For the text-containing cell, return its midpoint in [x, y] coordinate format. 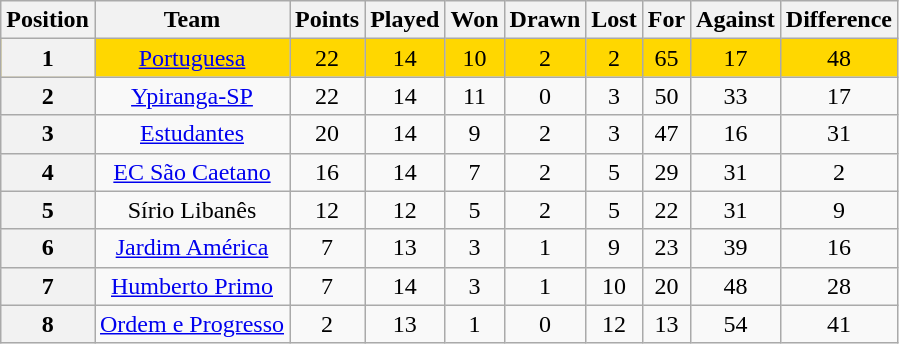
Against [736, 20]
47 [666, 134]
65 [666, 58]
Portuguesa [192, 58]
Played [405, 20]
6 [48, 248]
4 [48, 172]
Estudantes [192, 134]
23 [666, 248]
EC São Caetano [192, 172]
Drawn [545, 20]
33 [736, 96]
29 [666, 172]
Ordem e Progresso [192, 324]
Ypiranga-SP [192, 96]
Team [192, 20]
Humberto Primo [192, 286]
Position [48, 20]
39 [736, 248]
50 [666, 96]
8 [48, 324]
Won [474, 20]
28 [838, 286]
For [666, 20]
41 [838, 324]
Points [328, 20]
Sírio Libanês [192, 210]
11 [474, 96]
Jardim América [192, 248]
Difference [838, 20]
Lost [614, 20]
54 [736, 324]
